Pinpoint the cell where the given text exists, returning its [X, Y] midpoint coordinate. 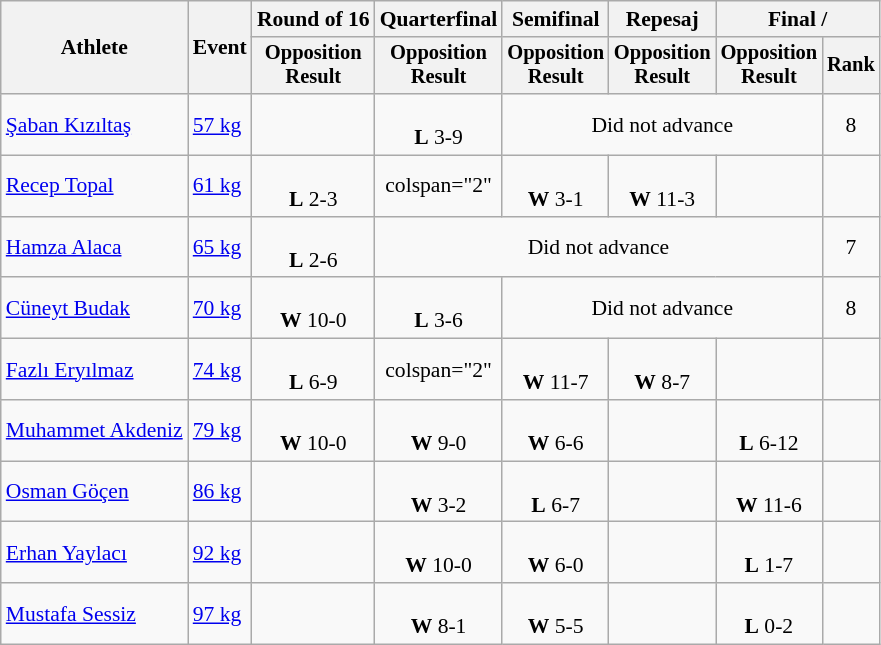
L 6-9 [314, 370]
57 kg [220, 124]
Osman Göçen [94, 492]
W 3-1 [556, 186]
W 6-0 [556, 552]
W 5-5 [556, 614]
86 kg [220, 492]
L 2-3 [314, 186]
Muhammet Akdeniz [94, 430]
Şaban Kızıltaş [94, 124]
W 6-6 [556, 430]
Athlete [94, 48]
Round of 16 [314, 19]
65 kg [220, 248]
L 3-9 [439, 124]
7 [851, 248]
W 8-7 [662, 370]
74 kg [220, 370]
Erhan Yaylacı [94, 552]
Rank [851, 66]
L 2-6 [314, 248]
L 6-7 [556, 492]
70 kg [220, 308]
Final / [798, 19]
L 0-2 [770, 614]
W 11-7 [556, 370]
L 3-6 [439, 308]
Mustafa Sessiz [94, 614]
L 1-7 [770, 552]
Hamza Alaca [94, 248]
Semifinal [556, 19]
79 kg [220, 430]
Fazlı Eryılmaz [94, 370]
Event [220, 48]
W 11-6 [770, 492]
L 6-12 [770, 430]
92 kg [220, 552]
97 kg [220, 614]
Cüneyt Budak [94, 308]
W 8-1 [439, 614]
Recep Topal [94, 186]
Repesaj [662, 19]
W 3-2 [439, 492]
61 kg [220, 186]
W 11-3 [662, 186]
Quarterfinal [439, 19]
W 9-0 [439, 430]
